Provide the [x, y] coordinate of the cell's center where the given text is located.  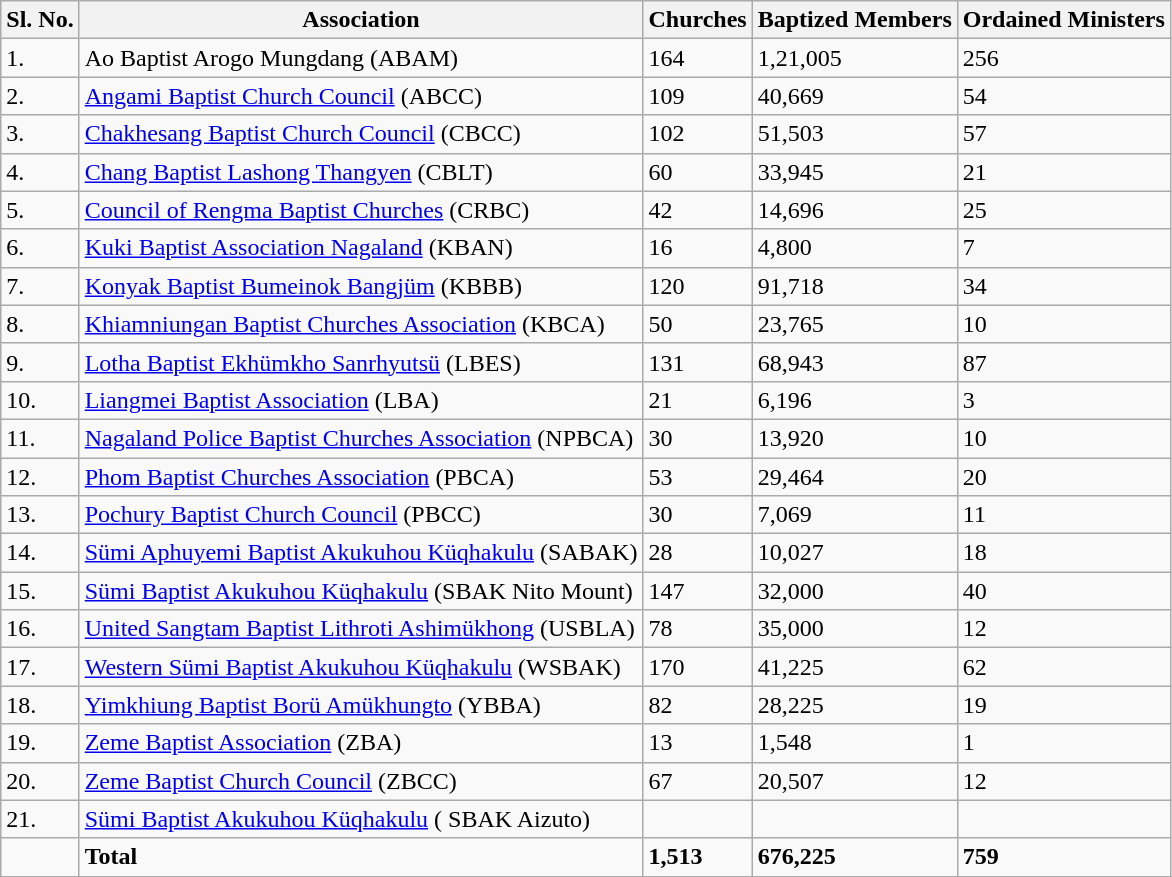
25 [1064, 210]
Association [361, 20]
Khiamniungan Baptist Churches Association (KBCA) [361, 324]
1,548 [854, 743]
78 [698, 629]
17. [40, 667]
40 [1064, 591]
Total [361, 857]
676,225 [854, 857]
147 [698, 591]
35,000 [854, 629]
13,920 [854, 438]
Phom Baptist Churches Association (PBCA) [361, 477]
16. [40, 629]
170 [698, 667]
21. [40, 819]
11. [40, 438]
Chakhesang Baptist Church Council (CBCC) [361, 134]
28 [698, 553]
1. [40, 58]
91,718 [854, 286]
Zeme Baptist Church Council (ZBCC) [361, 781]
3 [1064, 400]
2. [40, 96]
7 [1064, 248]
50 [698, 324]
5. [40, 210]
32,000 [854, 591]
Chang Baptist Lashong Thangyen (CBLT) [361, 172]
40,669 [854, 96]
131 [698, 362]
1,513 [698, 857]
60 [698, 172]
19. [40, 743]
4. [40, 172]
Ordained Ministers [1064, 20]
53 [698, 477]
Baptized Members [854, 20]
41,225 [854, 667]
67 [698, 781]
Liangmei Baptist Association (LBA) [361, 400]
109 [698, 96]
Angami Baptist Church Council (ABCC) [361, 96]
68,943 [854, 362]
1 [1064, 743]
34 [1064, 286]
28,225 [854, 705]
Council of Rengma Baptist Churches (CRBC) [361, 210]
8. [40, 324]
10,027 [854, 553]
6,196 [854, 400]
United Sangtam Baptist Lithroti Ashimükhong (USBLA) [361, 629]
759 [1064, 857]
16 [698, 248]
29,464 [854, 477]
14. [40, 553]
18 [1064, 553]
4,800 [854, 248]
Sl. No. [40, 20]
Ao Baptist Arogo Mungdang (ABAM) [361, 58]
15. [40, 591]
33,945 [854, 172]
Pochury Baptist Church Council (PBCC) [361, 515]
Lotha Baptist Ekhümkho Sanrhyutsü (LBES) [361, 362]
Sümi Aphuyemi Baptist Akukuhou Küqhakulu (SABAK) [361, 553]
18. [40, 705]
1,21,005 [854, 58]
102 [698, 134]
13. [40, 515]
Konyak Baptist Bumeinok Bangjüm (KBBB) [361, 286]
54 [1064, 96]
Sümi Baptist Akukuhou Küqhakulu (SBAK Nito Mount) [361, 591]
164 [698, 58]
62 [1064, 667]
Sümi Baptist Akukuhou Küqhakulu ( SBAK Aizuto) [361, 819]
256 [1064, 58]
20 [1064, 477]
120 [698, 286]
7,069 [854, 515]
82 [698, 705]
23,765 [854, 324]
Churches [698, 20]
Yimkhiung Baptist Borü Amükhungto (YBBA) [361, 705]
20. [40, 781]
51,503 [854, 134]
57 [1064, 134]
19 [1064, 705]
42 [698, 210]
Nagaland Police Baptist Churches Association (NPBCA) [361, 438]
Western Sümi Baptist Akukuhou Küqhakulu (WSBAK) [361, 667]
87 [1064, 362]
Kuki Baptist Association Nagaland (KBAN) [361, 248]
3. [40, 134]
7. [40, 286]
10. [40, 400]
11 [1064, 515]
9. [40, 362]
Zeme Baptist Association (ZBA) [361, 743]
20,507 [854, 781]
13 [698, 743]
12. [40, 477]
14,696 [854, 210]
6. [40, 248]
